For the text-containing cell, return its midpoint in (x, y) coordinate format. 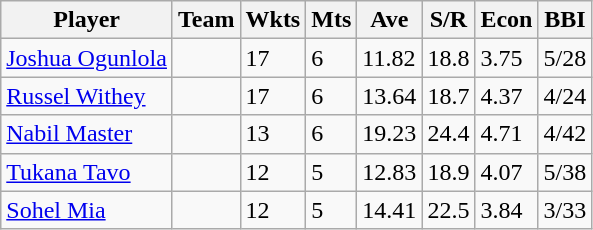
3.75 (506, 58)
18.7 (448, 96)
4.07 (506, 172)
3/33 (565, 210)
Team (206, 20)
Russel Withey (87, 96)
4/42 (565, 134)
Wkts (273, 20)
Joshua Ogunlola (87, 58)
24.4 (448, 134)
22.5 (448, 210)
S/R (448, 20)
13.64 (390, 96)
19.23 (390, 134)
Nabil Master (87, 134)
Tukana Tavo (87, 172)
4.37 (506, 96)
14.41 (390, 210)
BBI (565, 20)
5/38 (565, 172)
12.83 (390, 172)
11.82 (390, 58)
Sohel Mia (87, 210)
4/24 (565, 96)
3.84 (506, 210)
Ave (390, 20)
18.8 (448, 58)
5/28 (565, 58)
13 (273, 134)
18.9 (448, 172)
Player (87, 20)
Mts (332, 20)
4.71 (506, 134)
Econ (506, 20)
